Search for the cell housing the specified text and yield its (x, y) center coordinate. 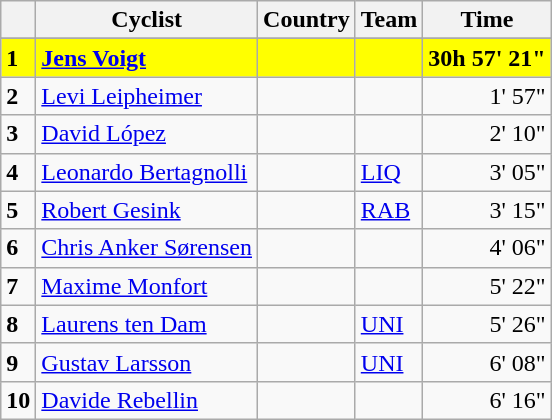
9 (18, 362)
4 (18, 172)
Country (307, 20)
Levi Leipheimer (147, 96)
6' 08" (487, 362)
3' 05" (487, 172)
4' 06" (487, 248)
2' 10" (487, 134)
30h 57' 21" (487, 58)
6 (18, 248)
Gustav Larsson (147, 362)
Davide Rebellin (147, 400)
David López (147, 134)
Chris Anker Sørensen (147, 248)
6' 16" (487, 400)
Leonardo Bertagnolli (147, 172)
Time (487, 20)
Laurens ten Dam (147, 324)
RAB (389, 210)
3' 15" (487, 210)
7 (18, 286)
Maxime Monfort (147, 286)
3 (18, 134)
5' 22" (487, 286)
2 (18, 96)
Cyclist (147, 20)
5 (18, 210)
Team (389, 20)
LIQ (389, 172)
Robert Gesink (147, 210)
1 (18, 58)
8 (18, 324)
10 (18, 400)
Jens Voigt (147, 58)
5' 26" (487, 324)
1' 57" (487, 96)
